Capture the cell that displays the provided text and extract its [x, y] central coordinate. 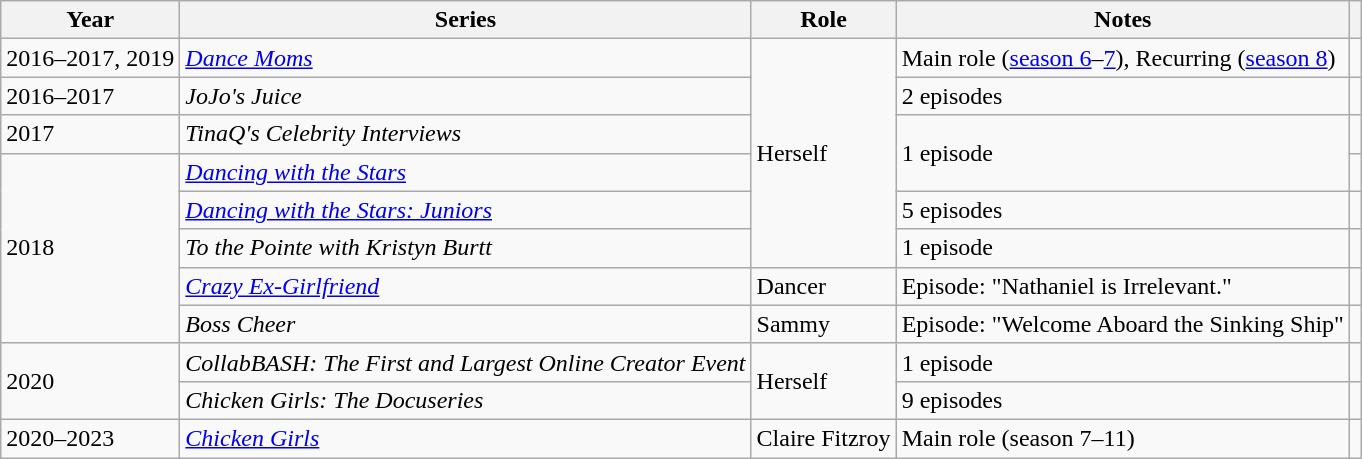
JoJo's Juice [466, 96]
Notes [1122, 20]
2020–2023 [90, 438]
CollabBASH: The First and Largest Online Creator Event [466, 362]
2018 [90, 248]
5 episodes [1122, 210]
Episode: "Welcome Aboard the Sinking Ship" [1122, 324]
Year [90, 20]
Dance Moms [466, 58]
Crazy Ex-Girlfriend [466, 286]
2016–2017, 2019 [90, 58]
Dancer [824, 286]
2017 [90, 134]
2016–2017 [90, 96]
Claire Fitzroy [824, 438]
9 episodes [1122, 400]
Boss Cheer [466, 324]
Episode: "Nathaniel is Irrelevant." [1122, 286]
TinaQ's Celebrity Interviews [466, 134]
Dancing with the Stars [466, 172]
2020 [90, 381]
Main role (season 7–11) [1122, 438]
Sammy [824, 324]
Chicken Girls [466, 438]
2 episodes [1122, 96]
Main role (season 6–7), Recurring (season 8) [1122, 58]
Dancing with the Stars: Juniors [466, 210]
To the Pointe with Kristyn Burtt [466, 248]
Chicken Girls: The Docuseries [466, 400]
Role [824, 20]
Series [466, 20]
